Pinpoint the cell where the given text exists, returning its (X, Y) midpoint coordinate. 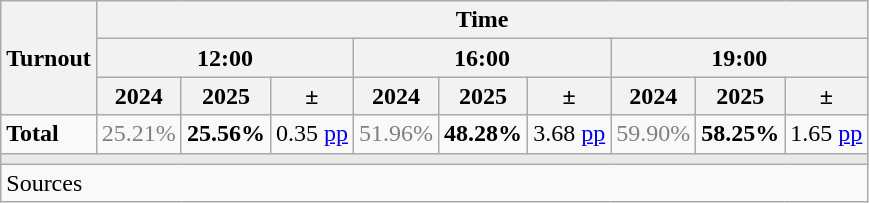
Turnout (49, 58)
19:00 (740, 58)
16:00 (482, 58)
Time (482, 20)
1.65 pp (826, 134)
59.90% (654, 134)
Sources (434, 183)
58.25% (740, 134)
3.68 pp (570, 134)
25.21% (138, 134)
25.56% (226, 134)
48.28% (484, 134)
0.35 pp (312, 134)
51.96% (396, 134)
12:00 (224, 58)
Total (49, 134)
